Return [X, Y] of the center of cell containing provided text 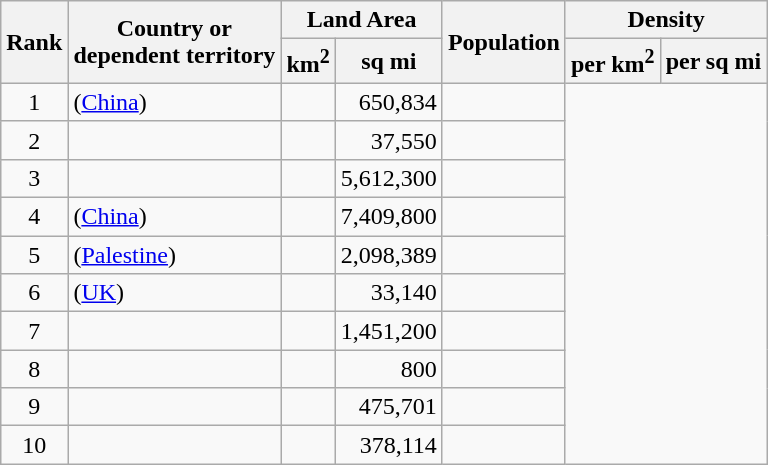
6 [34, 293]
sq mi [388, 62]
9 [34, 407]
8 [34, 369]
7,409,800 [388, 217]
10 [34, 445]
2,098,389 [388, 255]
7 [34, 331]
Rank [34, 42]
475,701 [388, 407]
2 [34, 140]
(UK) [174, 293]
1,451,200 [388, 331]
Density [666, 20]
37,550 [388, 140]
Country ordependent territory [174, 42]
4 [34, 217]
per km2 [612, 62]
1 [34, 102]
5 [34, 255]
650,834 [388, 102]
800 [388, 369]
378,114 [388, 445]
Land Area [362, 20]
33,140 [388, 293]
5,612,300 [388, 178]
Population [504, 42]
3 [34, 178]
(Palestine) [174, 255]
km2 [308, 62]
per sq mi [714, 62]
